Extract the [x, y] coordinate from the center of the cell holding the provided text.  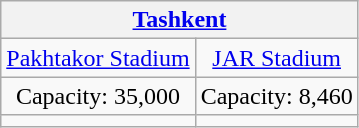
JAR Stadium [276, 58]
Tashkent [180, 20]
Pakhtakor Stadium [98, 58]
Capacity: 35,000 [98, 96]
Capacity: 8,460 [276, 96]
